Search for the cell housing the specified text and yield its (x, y) center coordinate. 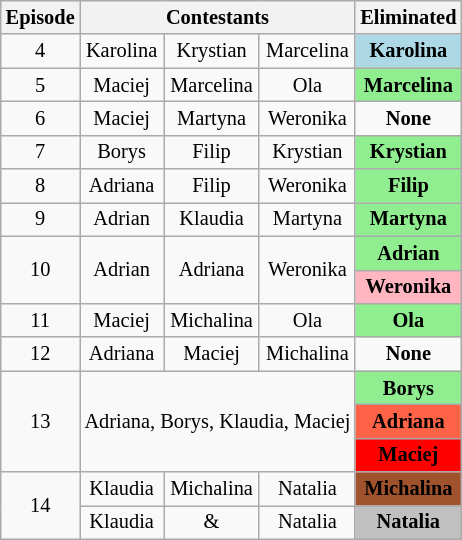
12 (40, 354)
6 (40, 118)
8 (40, 186)
& (212, 522)
7 (40, 152)
Episode (40, 17)
Contestants (218, 17)
10 (40, 270)
4 (40, 51)
9 (40, 219)
11 (40, 320)
5 (40, 85)
14 (40, 506)
13 (40, 422)
Adriana, Borys, Klaudia, Maciej (218, 422)
Eliminated (408, 17)
